Return (x, y) of the center of cell containing provided text 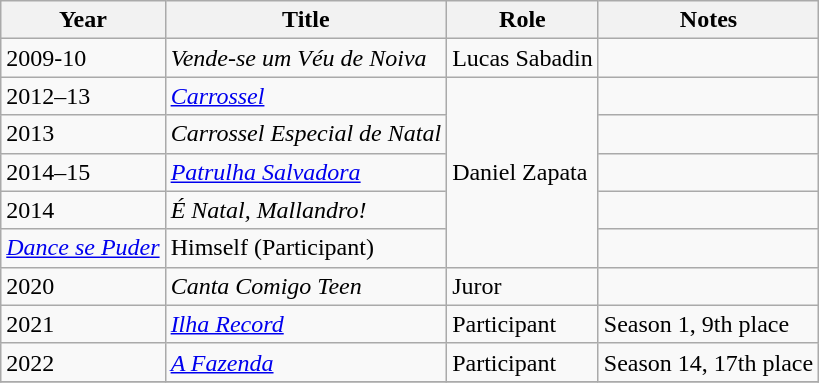
2014 (83, 210)
Season 1, 9th place (708, 324)
Juror (523, 286)
2009-10 (83, 58)
2012–13 (83, 96)
Himself (Participant) (306, 248)
Title (306, 20)
Role (523, 20)
A Fazenda (306, 362)
É Natal, Mallandro! (306, 210)
Ilha Record (306, 324)
Carrossel (306, 96)
Year (83, 20)
Season 14, 17th place (708, 362)
Vende-se um Véu de Noiva (306, 58)
Patrulha Salvadora (306, 172)
2020 (83, 286)
2013 (83, 134)
Lucas Sabadin (523, 58)
Carrossel Especial de Natal (306, 134)
2021 (83, 324)
2014–15 (83, 172)
Daniel Zapata (523, 172)
Canta Comigo Teen (306, 286)
Dance se Puder (83, 248)
2022 (83, 362)
Notes (708, 20)
